Identify which cell holds the provided text, then report its (X, Y) central coordinate. 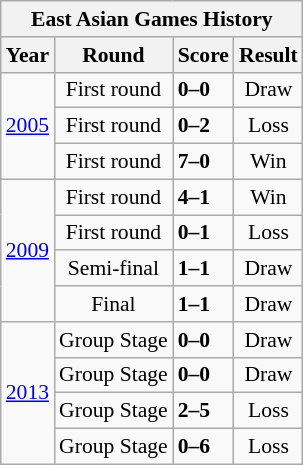
2013 (28, 393)
Semi-final (114, 269)
4–1 (204, 197)
Year (28, 55)
Score (204, 55)
0–2 (204, 126)
2005 (28, 126)
Final (114, 304)
2009 (28, 250)
East Asian Games History (152, 19)
Round (114, 55)
0–1 (204, 233)
7–0 (204, 162)
0–6 (204, 447)
Result (268, 55)
2–5 (204, 411)
